Provide the (x, y) coordinate of the cell's center where the given text is located.  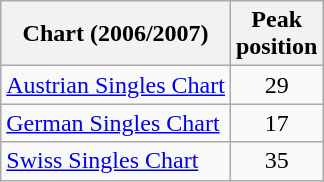
Austrian Singles Chart (116, 85)
Swiss Singles Chart (116, 161)
35 (276, 161)
German Singles Chart (116, 123)
Peakposition (276, 34)
Chart (2006/2007) (116, 34)
29 (276, 85)
17 (276, 123)
